Locate the cell with the specified text and output its (X, Y) center coordinate. 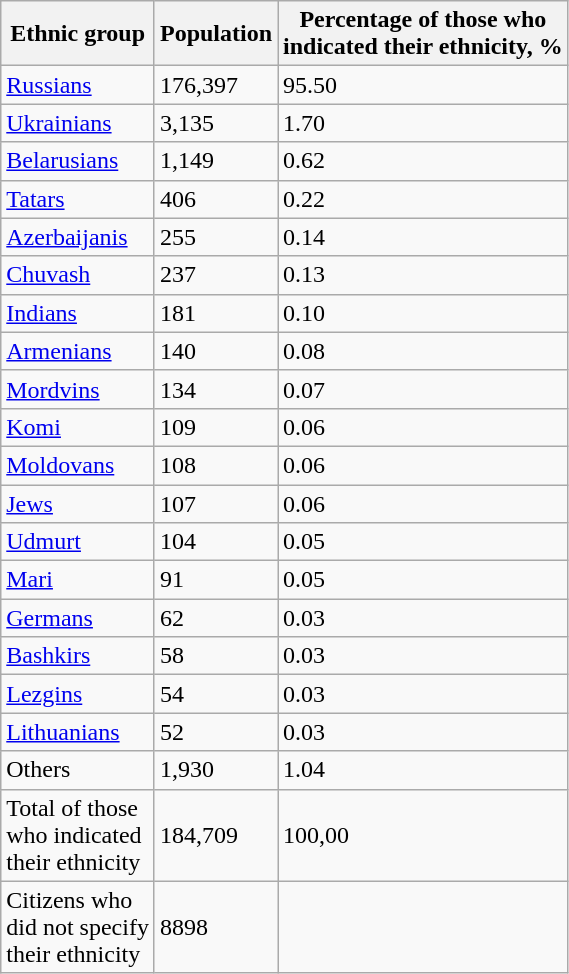
0.07 (424, 389)
0.22 (424, 199)
109 (216, 427)
Komi (78, 427)
95.50 (424, 85)
237 (216, 275)
176,397 (216, 85)
62 (216, 618)
140 (216, 351)
Germans (78, 618)
Others (78, 770)
Total of thosewho indicatedtheir ethnicity (78, 835)
Population (216, 34)
104 (216, 542)
Mari (78, 580)
Mordvins (78, 389)
58 (216, 656)
0.10 (424, 313)
100,00 (424, 835)
108 (216, 465)
Jews (78, 503)
Udmurt (78, 542)
1.04 (424, 770)
54 (216, 694)
Chuvash (78, 275)
0.62 (424, 161)
406 (216, 199)
1,149 (216, 161)
Lithuanians (78, 732)
1,930 (216, 770)
Russians (78, 85)
Belarusians (78, 161)
8898 (216, 927)
Lezgins (78, 694)
181 (216, 313)
52 (216, 732)
Armenians (78, 351)
Bashkirs (78, 656)
3,135 (216, 123)
91 (216, 580)
Ukrainians (78, 123)
134 (216, 389)
Citizens whodid not specifytheir ethnicity (78, 927)
184,709 (216, 835)
1.70 (424, 123)
107 (216, 503)
Moldovans (78, 465)
Azerbaijanis (78, 237)
0.13 (424, 275)
255 (216, 237)
Tatars (78, 199)
0.14 (424, 237)
0.08 (424, 351)
Ethnic group (78, 34)
Percentage of those whoindicated their ethnicity, % (424, 34)
Indians (78, 313)
